Scan for the cell matching the given text and deliver its (X, Y) coordinate at center. 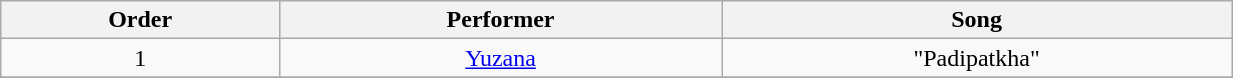
Performer (501, 20)
Order (140, 20)
1 (140, 58)
Yuzana (501, 58)
Song (977, 20)
"Padipatkha" (977, 58)
